Determine the [X, Y] coordinate at the center of the cell enclosing the given text.  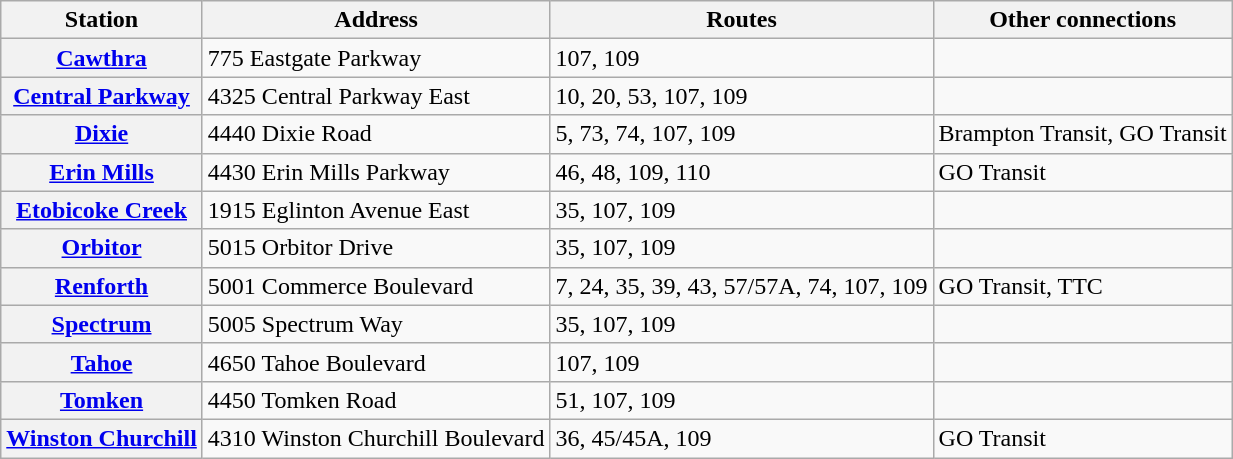
5005 Spectrum Way [376, 324]
4325 Central Parkway East [376, 96]
1915 Eglinton Avenue East [376, 210]
Orbitor [102, 248]
10, 20, 53, 107, 109 [742, 96]
4450 Tomken Road [376, 400]
Erin Mills [102, 172]
Winston Churchill [102, 438]
Brampton Transit, GO Transit [1082, 134]
Spectrum [102, 324]
Tomken [102, 400]
Renforth [102, 286]
Tahoe [102, 362]
4430 Erin Mills Parkway [376, 172]
5, 73, 74, 107, 109 [742, 134]
Station [102, 20]
4650 Tahoe Boulevard [376, 362]
Other connections [1082, 20]
4440 Dixie Road [376, 134]
GO Transit, TTC [1082, 286]
7, 24, 35, 39, 43, 57/57A, 74, 107, 109 [742, 286]
Dixie [102, 134]
5001 Commerce Boulevard [376, 286]
Central Parkway [102, 96]
Etobicoke Creek [102, 210]
Routes [742, 20]
775 Eastgate Parkway [376, 58]
46, 48, 109, 110 [742, 172]
36, 45/45A, 109 [742, 438]
51, 107, 109 [742, 400]
5015 Orbitor Drive [376, 248]
4310 Winston Churchill Boulevard [376, 438]
Address [376, 20]
Cawthra [102, 58]
